For the text-containing cell, return its midpoint in [x, y] coordinate format. 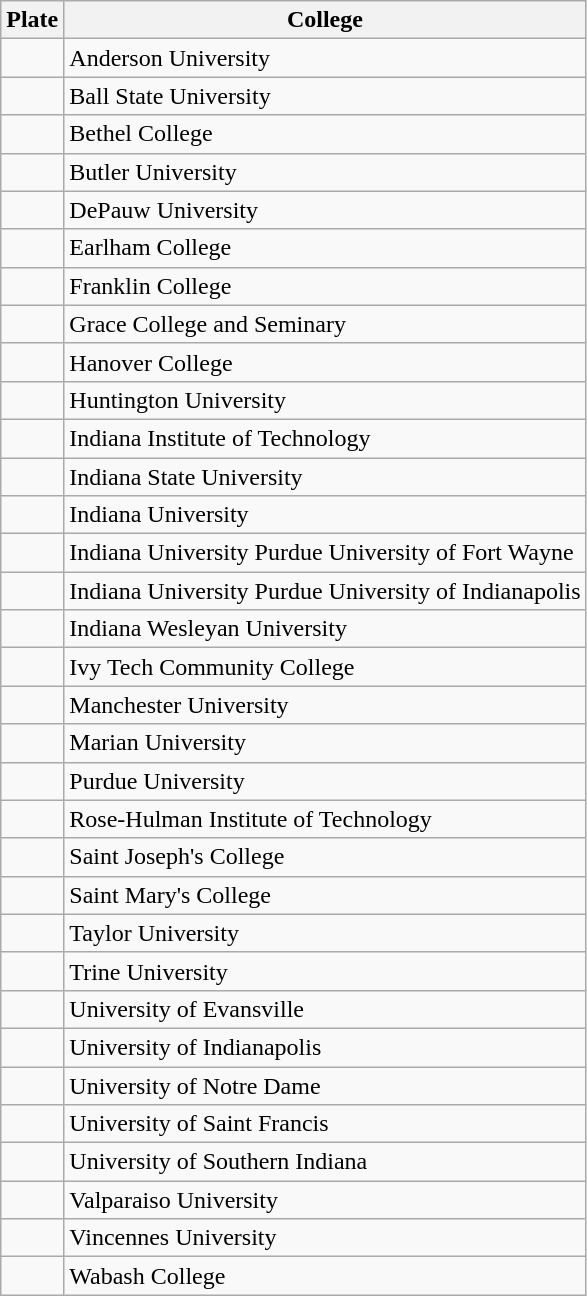
Indiana University Purdue University of Indianapolis [325, 591]
DePauw University [325, 210]
Hanover College [325, 362]
Indiana Institute of Technology [325, 438]
Grace College and Seminary [325, 324]
Rose-Hulman Institute of Technology [325, 819]
Purdue University [325, 781]
College [325, 20]
University of Southern Indiana [325, 1162]
Indiana State University [325, 477]
Marian University [325, 743]
Trine University [325, 971]
Indiana University [325, 515]
Anderson University [325, 58]
University of Notre Dame [325, 1085]
Wabash College [325, 1276]
Indiana University Purdue University of Fort Wayne [325, 553]
Bethel College [325, 134]
Manchester University [325, 705]
Huntington University [325, 400]
Valparaiso University [325, 1200]
Saint Mary's College [325, 895]
Ball State University [325, 96]
Plate [32, 20]
University of Indianapolis [325, 1047]
Vincennes University [325, 1238]
Taylor University [325, 933]
Franklin College [325, 286]
University of Saint Francis [325, 1124]
Butler University [325, 172]
Indiana Wesleyan University [325, 629]
University of Evansville [325, 1009]
Saint Joseph's College [325, 857]
Earlham College [325, 248]
Ivy Tech Community College [325, 667]
